Locate the cell with the specified text and output its [x, y] center coordinate. 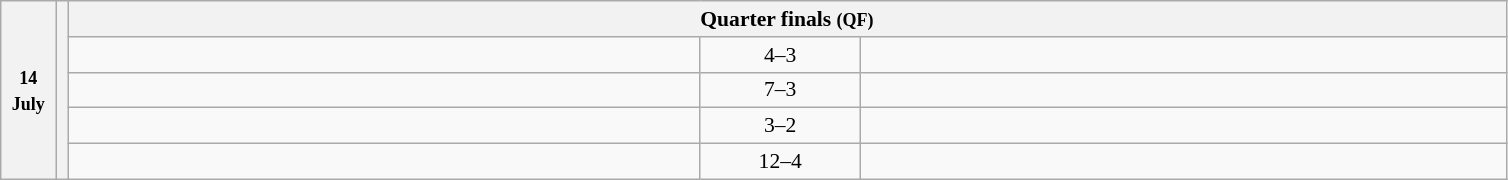
12–4 [780, 162]
3–2 [780, 126]
4–3 [780, 55]
7–3 [780, 90]
Quarter finals (QF) [788, 19]
14July [28, 90]
